Return the [x, y] coordinate for the center point of the cell that contains the specified text.  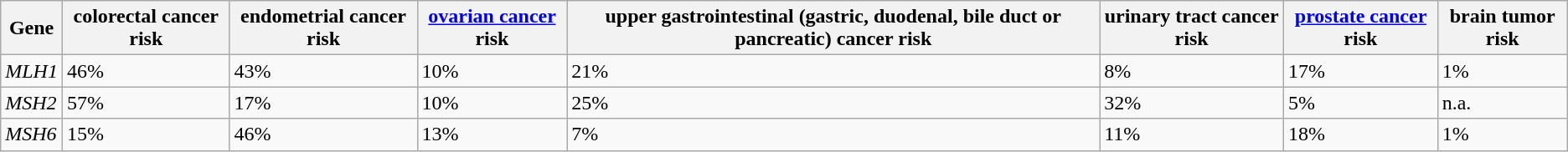
prostate cancer risk [1361, 28]
endometrial cancer risk [323, 28]
57% [146, 103]
brain tumor risk [1503, 28]
7% [833, 134]
13% [493, 134]
15% [146, 134]
Gene [32, 28]
MSH2 [32, 103]
upper gastrointestinal (gastric, duodenal, bile duct or pancreatic) cancer risk [833, 28]
urinary tract cancer risk [1192, 28]
MLH1 [32, 71]
n.a. [1503, 103]
MSH6 [32, 134]
21% [833, 71]
18% [1361, 134]
5% [1361, 103]
11% [1192, 134]
ovarian cancer risk [493, 28]
8% [1192, 71]
25% [833, 103]
32% [1192, 103]
43% [323, 71]
colorectal cancer risk [146, 28]
